Provide the (X, Y) coordinate of the cell's center where the given text is located.  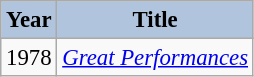
Year (29, 20)
Title (155, 20)
Great Performances (155, 58)
1978 (29, 58)
